Scan for the cell matching the given text and deliver its [X, Y] coordinate at center. 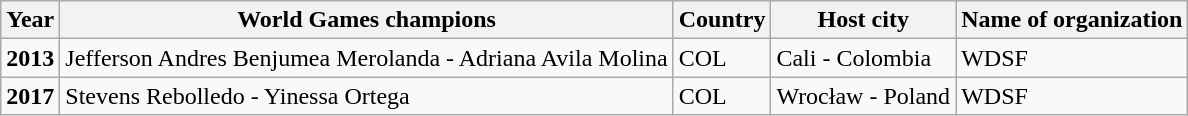
Country [722, 20]
2013 [30, 58]
Year [30, 20]
Name of organization [1072, 20]
Host city [864, 20]
World Games champions [366, 20]
Jefferson Andres Benjumea Merolanda - Adriana Avila Molina [366, 58]
Cali - Colombia [864, 58]
2017 [30, 96]
Wrocław - Poland [864, 96]
Stevens Rebolledo - Yinessa Ortega [366, 96]
